Scan for the cell matching the given text and deliver its (x, y) coordinate at center. 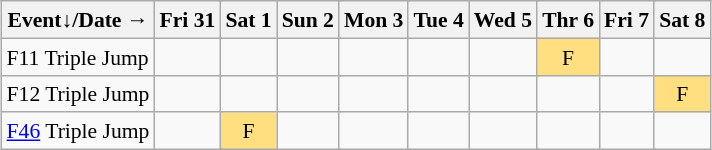
F12 Triple Jump (78, 94)
Fri 31 (187, 20)
Tue 4 (438, 20)
Sun 2 (308, 20)
Sat 8 (682, 20)
Mon 3 (374, 20)
Event↓/Date → (78, 20)
Fri 7 (626, 20)
Thr 6 (568, 20)
Wed 5 (503, 20)
F11 Triple Jump (78, 56)
F46 Triple Jump (78, 130)
Sat 1 (248, 20)
